Find where the given text appears and provide that cell's center as [X, Y] coordinate. 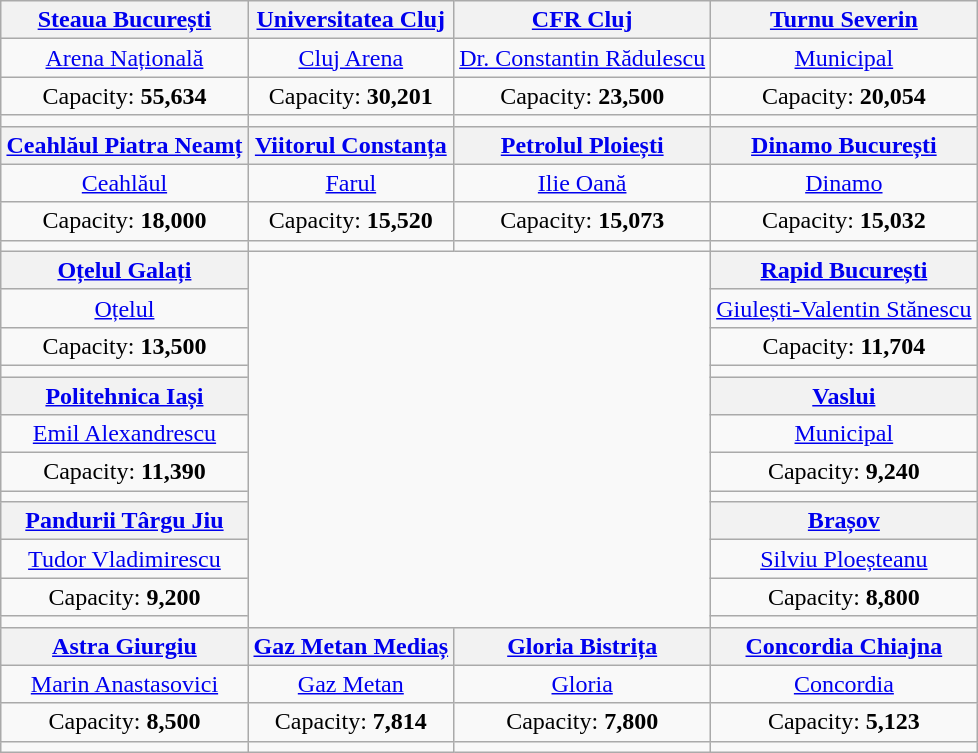
Tudor Vladimirescu [124, 559]
Ceahlăul Piatra Neamț [124, 145]
Astra Giurgiu [124, 646]
Emil Alexandrescu [124, 434]
Silviu Ploeșteanu [844, 559]
Arena Națională [124, 58]
Steaua București [124, 20]
Capacity: 13,500 [124, 346]
Dinamo București [844, 145]
Capacity: 9,240 [844, 472]
Ceahlăul [124, 183]
Oțelul [124, 308]
Vaslui [844, 395]
Capacity: 11,390 [124, 472]
Capacity: 20,054 [844, 96]
Giulești-Valentin Stănescu [844, 308]
Ilie Oană [582, 183]
Concordia [844, 684]
Capacity: 7,800 [582, 722]
Viitorul Constanța [351, 145]
Politehnica Iași [124, 395]
Capacity: 15,520 [351, 221]
Capacity: 7,814 [351, 722]
Capacity: 15,032 [844, 221]
Rapid București [844, 270]
Dr. Constantin Rădulescu [582, 58]
Farul [351, 183]
Cluj Arena [351, 58]
Capacity: 15,073 [582, 221]
Capacity: 8,500 [124, 722]
Capacity: 30,201 [351, 96]
Capacity: 23,500 [582, 96]
Gloria [582, 684]
Pandurii Târgu Jiu [124, 521]
Gaz Metan Mediaș [351, 646]
Dinamo [844, 183]
Brașov [844, 521]
Gloria Bistrița [582, 646]
Capacity: 9,200 [124, 597]
Oțelul Galați [124, 270]
Turnu Severin [844, 20]
Capacity: 5,123 [844, 722]
Capacity: 11,704 [844, 346]
Petrolul Ploiești [582, 145]
Marin Anastasovici [124, 684]
Universitatea Cluj [351, 20]
Capacity: 18,000 [124, 221]
Capacity: 8,800 [844, 597]
CFR Cluj [582, 20]
Concordia Chiajna [844, 646]
Capacity: 55,634 [124, 96]
Gaz Metan [351, 684]
